Provide the (X, Y) coordinate of the cell's center where the given text is located.  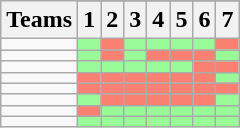
6 (204, 20)
Teams (40, 20)
2 (112, 20)
7 (228, 20)
1 (90, 20)
4 (158, 20)
5 (182, 20)
3 (136, 20)
